Capture the cell that displays the provided text and extract its (x, y) central coordinate. 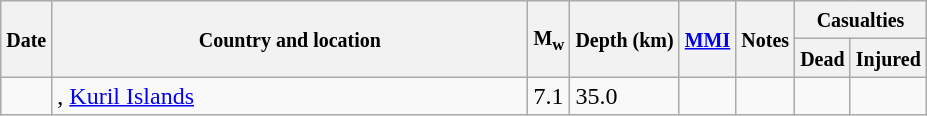
Country and location (290, 39)
Mw (549, 39)
Injured (888, 58)
Notes (766, 39)
, Kuril Islands (290, 96)
Date (26, 39)
Depth (km) (624, 39)
Dead (823, 58)
35.0 (624, 96)
MMI (708, 39)
7.1 (549, 96)
Casualties (861, 20)
